Search for the cell housing the specified text and yield its [x, y] center coordinate. 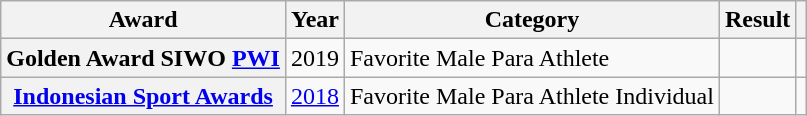
Golden Award SIWO PWI [144, 58]
Award [144, 20]
Indonesian Sport Awards [144, 96]
2018 [314, 96]
Category [532, 20]
2019 [314, 58]
Favorite Male Para Athlete Individual [532, 96]
Favorite Male Para Athlete [532, 58]
Result [757, 20]
Year [314, 20]
